Determine the (X, Y) coordinate at the center of the cell enclosing the given text.  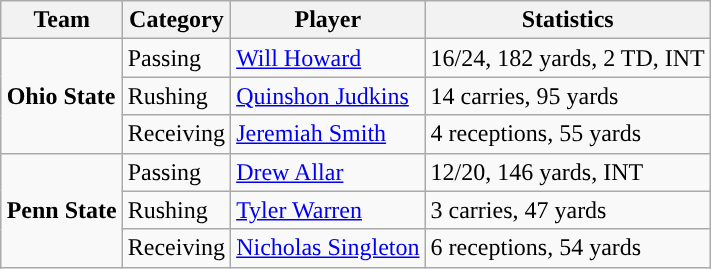
4 receptions, 55 yards (568, 134)
3 carries, 47 yards (568, 210)
12/20, 146 yards, INT (568, 172)
14 carries, 95 yards (568, 96)
Nicholas Singleton (328, 248)
16/24, 182 yards, 2 TD, INT (568, 58)
Team (62, 20)
Drew Allar (328, 172)
Will Howard (328, 58)
Quinshon Judkins (328, 96)
Player (328, 20)
Tyler Warren (328, 210)
Category (176, 20)
Statistics (568, 20)
Ohio State (62, 96)
Jeremiah Smith (328, 134)
6 receptions, 54 yards (568, 248)
Penn State (62, 210)
